Return the (X, Y) coordinate for the center point of the cell that contains the specified text.  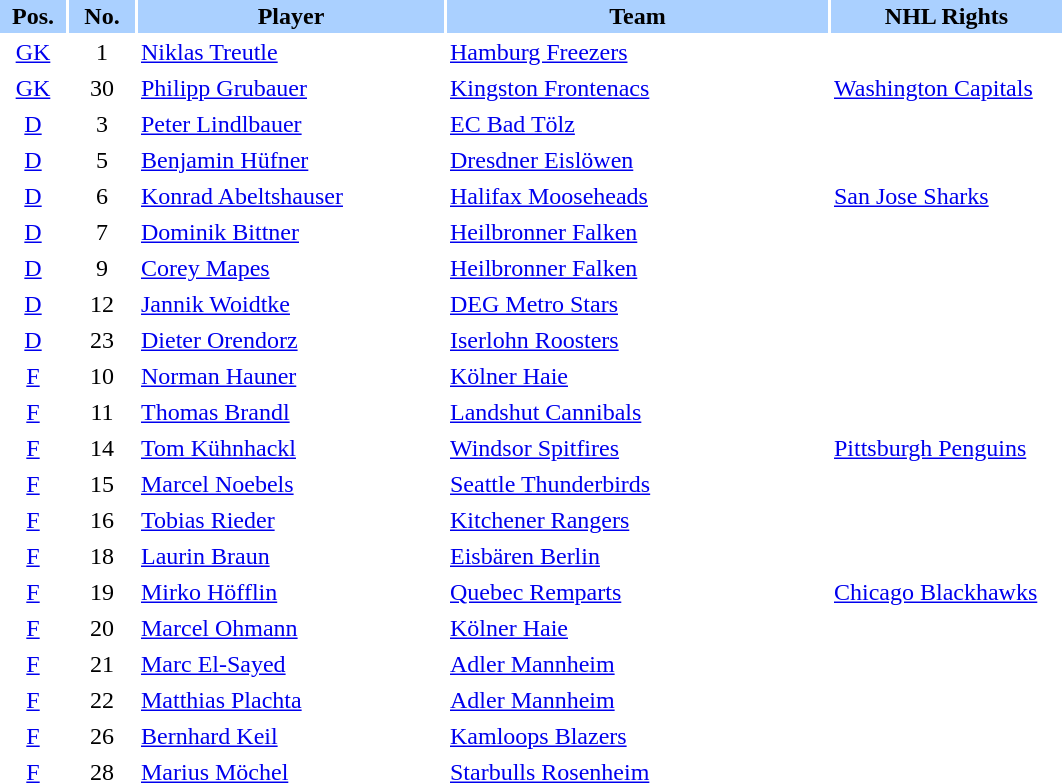
San Jose Sharks (946, 196)
Windsor Spitfires (638, 448)
Chicago Blackhawks (946, 592)
11 (102, 412)
DEG Metro Stars (638, 304)
6 (102, 196)
Pos. (33, 16)
Matthias Plachta (291, 700)
Landshut Cannibals (638, 412)
Hamburg Freezers (638, 52)
Dresdner Eislöwen (638, 160)
Quebec Remparts (638, 592)
Corey Mapes (291, 268)
22 (102, 700)
Eisbären Berlin (638, 556)
EC Bad Tölz (638, 124)
Iserlohn Roosters (638, 340)
20 (102, 628)
Dieter Orendorz (291, 340)
Marc El-Sayed (291, 664)
Seattle Thunderbirds (638, 484)
12 (102, 304)
3 (102, 124)
Marcel Ohmann (291, 628)
Marcel Noebels (291, 484)
Kitchener Rangers (638, 520)
Jannik Woidtke (291, 304)
Laurin Braun (291, 556)
10 (102, 376)
21 (102, 664)
14 (102, 448)
18 (102, 556)
5 (102, 160)
Pittsburgh Penguins (946, 448)
30 (102, 88)
Niklas Treutle (291, 52)
Thomas Brandl (291, 412)
Player (291, 16)
Tom Kühnhackl (291, 448)
Tobias Rieder (291, 520)
1 (102, 52)
Kingston Frontenacs (638, 88)
Konrad Abeltshauser (291, 196)
16 (102, 520)
23 (102, 340)
Team (638, 16)
9 (102, 268)
Washington Capitals (946, 88)
Kamloops Blazers (638, 736)
19 (102, 592)
Halifax Mooseheads (638, 196)
Norman Hauner (291, 376)
26 (102, 736)
Dominik Bittner (291, 232)
Bernhard Keil (291, 736)
Mirko Höfflin (291, 592)
Peter Lindlbauer (291, 124)
Benjamin Hüfner (291, 160)
15 (102, 484)
Philipp Grubauer (291, 88)
NHL Rights (946, 16)
7 (102, 232)
No. (102, 16)
